Identify which cell holds the provided text, then report its (X, Y) central coordinate. 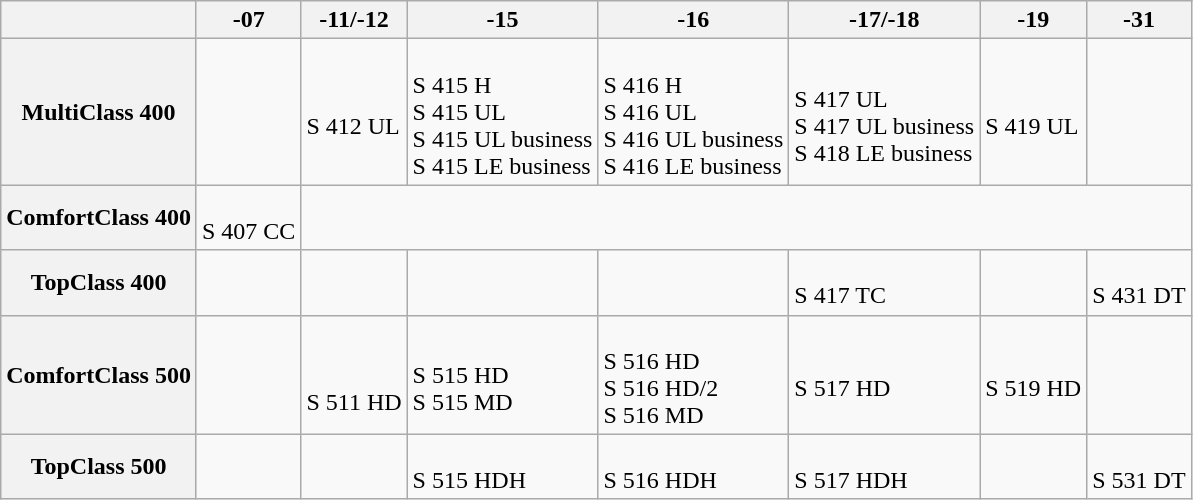
-11/-12 (354, 20)
S 412 UL (354, 112)
-31 (1139, 20)
MultiClass 400 (99, 112)
S 407 CC (248, 218)
S 517 HD (884, 374)
S 517 HDH (884, 466)
S 416 H S 416 UL S 416 UL business S 416 LE business (694, 112)
ComfortClass 400 (99, 218)
S 511 HD (354, 374)
-07 (248, 20)
TopClass 500 (99, 466)
S 431 DT (1139, 282)
-19 (1034, 20)
S 516 HDH (694, 466)
-15 (502, 20)
-16 (694, 20)
TopClass 400 (99, 282)
S 519 HD (1034, 374)
S 516 HD S 516 HD/2 S 516 MD (694, 374)
S 415 H S 415 UL S 415 UL business S 415 LE business (502, 112)
S 417 UL S 417 UL business S 418 LE business (884, 112)
S 531 DT (1139, 466)
S 515 HDH (502, 466)
S 419 UL (1034, 112)
ComfortClass 500 (99, 374)
S 417 TC (884, 282)
S 515 HD S 515 MD (502, 374)
-17/-18 (884, 20)
